Return the [X, Y] coordinate for the center point of the cell that contains the specified text.  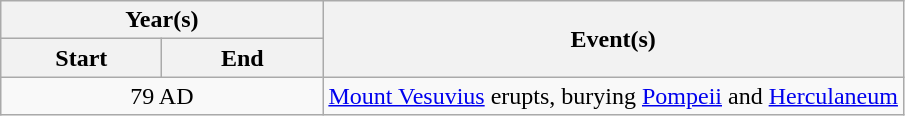
Year(s) [162, 20]
Mount Vesuvius erupts, burying Pompeii and Herculaneum [614, 96]
End [242, 58]
79 AD [162, 96]
Start [82, 58]
Event(s) [614, 39]
